Search for the cell housing the specified text and yield its [X, Y] center coordinate. 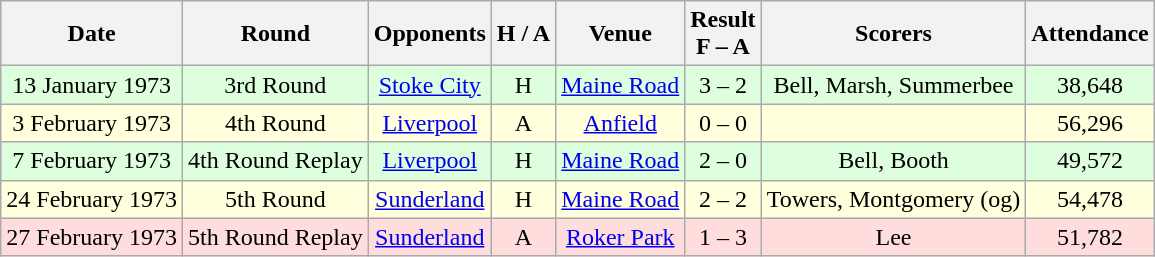
3rd Round [275, 85]
Scorers [894, 34]
Lee [894, 237]
2 – 0 [723, 161]
4th Round [275, 123]
Anfield [620, 123]
Roker Park [620, 237]
Bell, Booth [894, 161]
H / A [523, 34]
Venue [620, 34]
54,478 [1090, 199]
7 February 1973 [92, 161]
3 – 2 [723, 85]
Attendance [1090, 34]
2 – 2 [723, 199]
5th Round Replay [275, 237]
51,782 [1090, 237]
24 February 1973 [92, 199]
27 February 1973 [92, 237]
Opponents [430, 34]
13 January 1973 [92, 85]
ResultF – A [723, 34]
38,648 [1090, 85]
3 February 1973 [92, 123]
49,572 [1090, 161]
1 – 3 [723, 237]
56,296 [1090, 123]
0 – 0 [723, 123]
Stoke City [430, 85]
Round [275, 34]
5th Round [275, 199]
Towers, Montgomery (og) [894, 199]
4th Round Replay [275, 161]
Date [92, 34]
Bell, Marsh, Summerbee [894, 85]
